Locate the cell with the specified text and output its [X, Y] center coordinate. 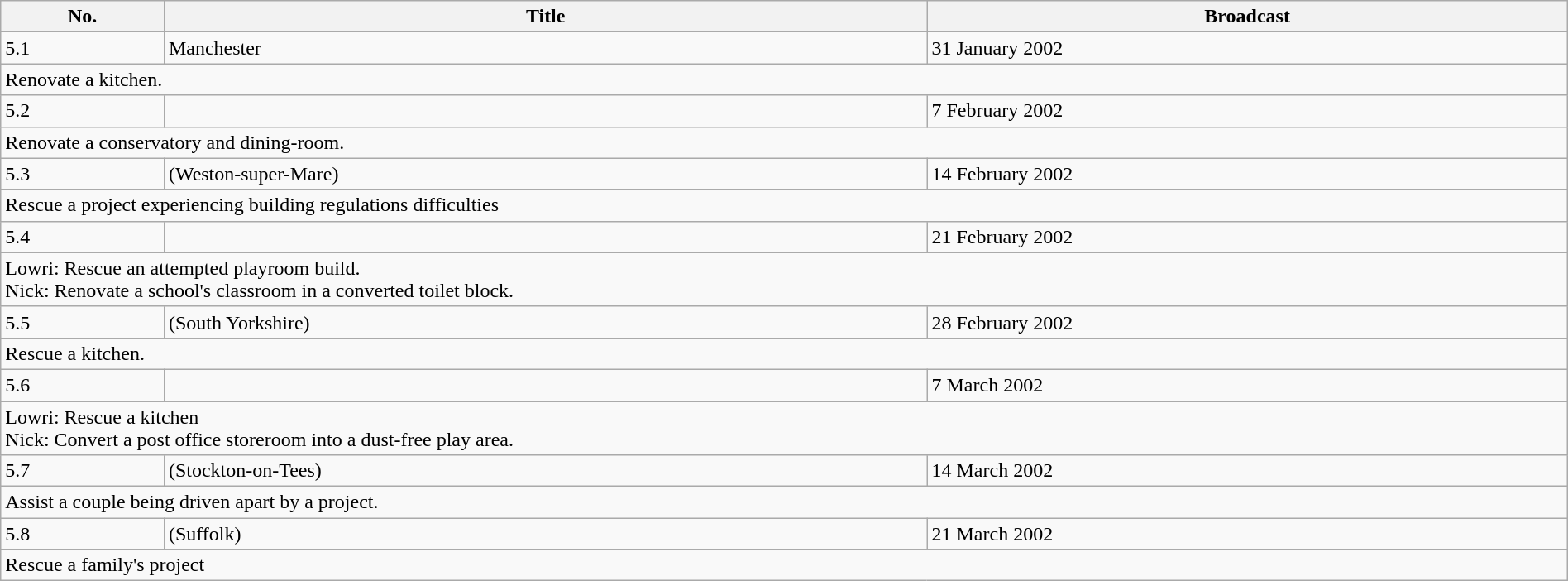
Rescue a family's project [784, 565]
7 March 2002 [1247, 385]
(Stockton-on-Tees) [546, 471]
Assist a couple being driven apart by a project. [784, 502]
14 February 2002 [1247, 174]
14 March 2002 [1247, 471]
Broadcast [1247, 17]
7 February 2002 [1247, 111]
21 March 2002 [1247, 534]
5.7 [83, 471]
5.1 [83, 48]
Lowri: Rescue an attempted playroom build.Nick: Renovate a school's classroom in a converted toilet block. [784, 280]
Rescue a kitchen. [784, 353]
5.3 [83, 174]
21 February 2002 [1247, 237]
31 January 2002 [1247, 48]
(Weston-super-Mare) [546, 174]
Manchester [546, 48]
Title [546, 17]
(Suffolk) [546, 534]
5.2 [83, 111]
Renovate a conservatory and dining-room. [784, 142]
5.4 [83, 237]
5.5 [83, 322]
5.6 [83, 385]
Lowri: Rescue a kitchenNick: Convert a post office storeroom into a dust-free play area. [784, 427]
Renovate a kitchen. [784, 79]
28 February 2002 [1247, 322]
5.8 [83, 534]
No. [83, 17]
Rescue a project experiencing building regulations difficulties [784, 205]
(South Yorkshire) [546, 322]
